Provide the (X, Y) coordinate of the cell's center where the given text is located.  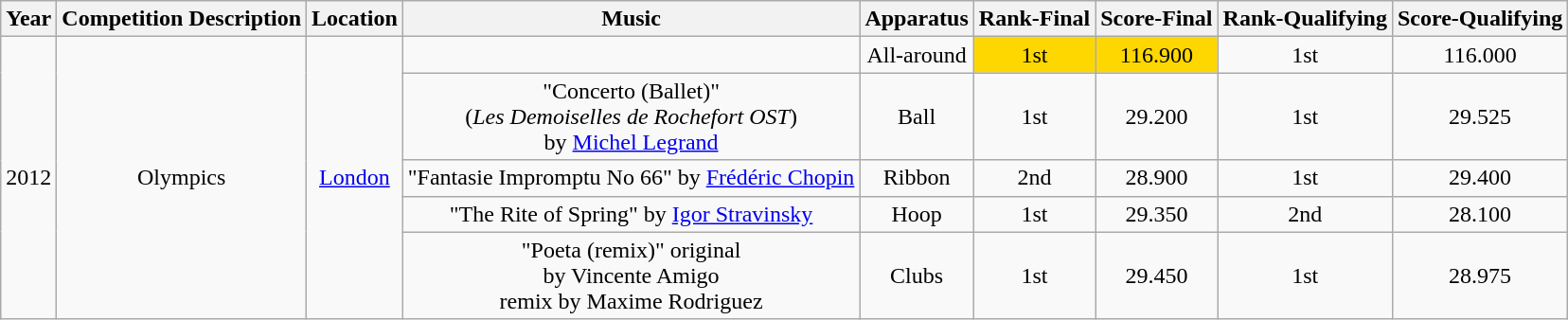
29.450 (1157, 276)
"The Rite of Spring" by Igor Stravinsky (631, 214)
Ball (917, 116)
28.100 (1479, 214)
Year (28, 19)
Score-Final (1157, 19)
Location (355, 19)
London (355, 178)
2012 (28, 178)
Rank-Qualifying (1305, 19)
29.400 (1479, 178)
116.000 (1479, 55)
Rank-Final (1034, 19)
Hoop (917, 214)
28.900 (1157, 178)
29.350 (1157, 214)
All-around (917, 55)
Olympics (182, 178)
116.900 (1157, 55)
Apparatus (917, 19)
"Fantasie Impromptu No 66" by Frédéric Chopin (631, 178)
Clubs (917, 276)
29.525 (1479, 116)
29.200 (1157, 116)
"Poeta (remix)" original by Vincente Amigo remix by Maxime Rodriguez (631, 276)
"Concerto (Ballet)" (Les Demoiselles de Rochefort OST) by Michel Legrand (631, 116)
28.975 (1479, 276)
Music (631, 19)
Competition Description (182, 19)
Score-Qualifying (1479, 19)
Ribbon (917, 178)
